For the text-containing cell, return its midpoint in [x, y] coordinate format. 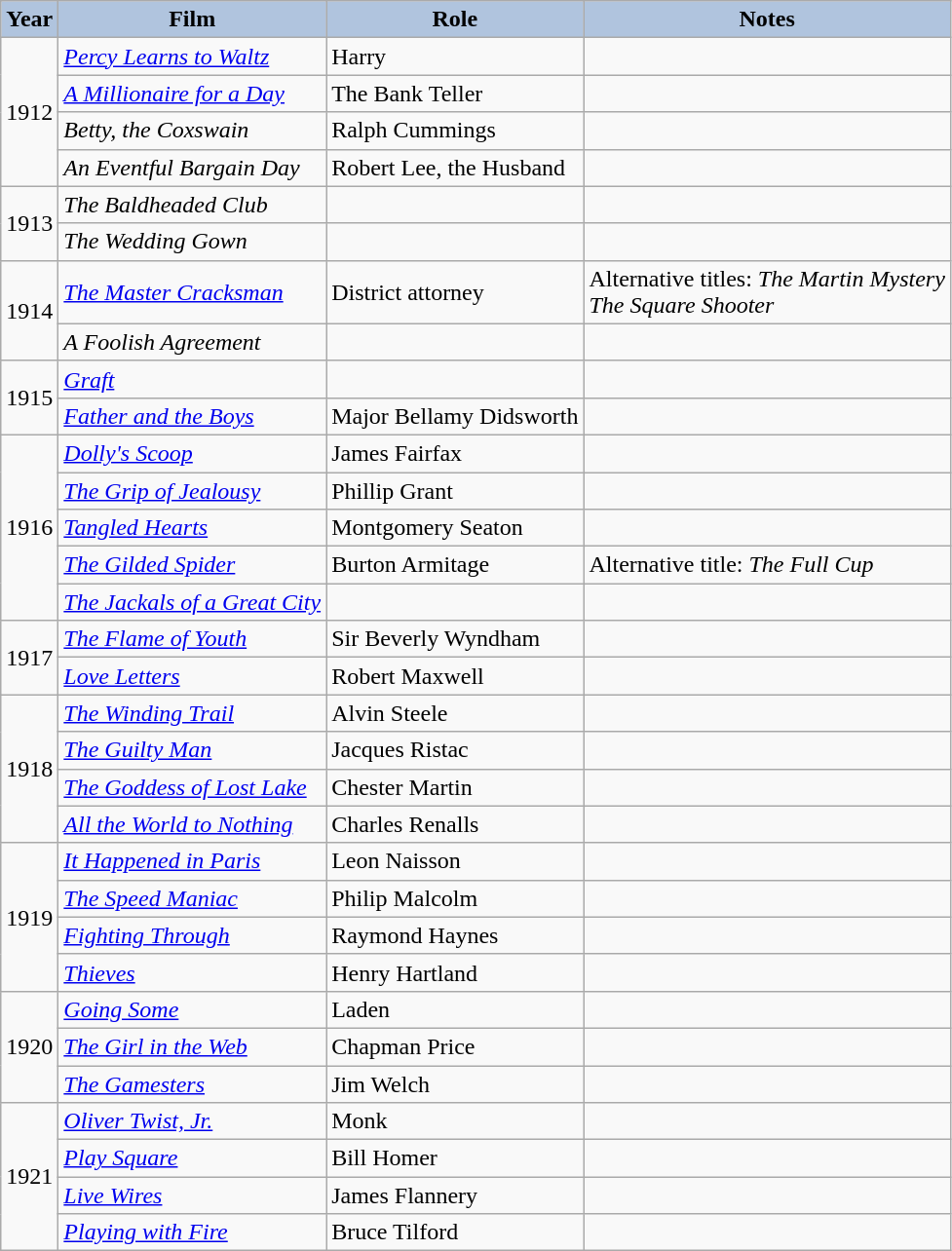
1921 [29, 1177]
1914 [29, 310]
The Gamesters [193, 1084]
Alternative title: The Full Cup [767, 565]
1920 [29, 1046]
The Baldheaded Club [193, 205]
Chester Martin [455, 787]
Raymond Haynes [455, 935]
Chapman Price [455, 1046]
The Wedding Gown [193, 242]
Robert Lee, the Husband [455, 168]
1916 [29, 527]
Leon Naisson [455, 861]
Robert Maxwell [455, 676]
Betty, the Coxswain [193, 131]
The Winding Trail [193, 713]
Percy Learns to Waltz [193, 57]
The Grip of Jealousy [193, 490]
Fighting Through [193, 935]
District attorney [455, 292]
Monk [455, 1121]
A Millionaire for a Day [193, 94]
Laden [455, 1009]
The Girl in the Web [193, 1046]
The Speed Maniac [193, 898]
1918 [29, 769]
Bill Homer [455, 1158]
Going Some [193, 1009]
Ralph Cummings [455, 131]
Phillip Grant [455, 490]
The Gilded Spider [193, 565]
Dolly's Scoop [193, 453]
Tangled Hearts [193, 528]
Year [29, 19]
Playing with Fire [193, 1232]
1915 [29, 398]
Film [193, 19]
Bruce Tilford [455, 1232]
Henry Hartland [455, 972]
James Fairfax [455, 453]
Notes [767, 19]
Live Wires [193, 1195]
The Flame of Youth [193, 639]
The Guilty Man [193, 750]
Graft [193, 379]
The Master Cracksman [193, 292]
1913 [29, 223]
Play Square [193, 1158]
The Jackals of a Great City [193, 602]
Role [455, 19]
Jim Welch [455, 1084]
James Flannery [455, 1195]
1917 [29, 658]
Love Letters [193, 676]
An Eventful Bargain Day [193, 168]
Jacques Ristac [455, 750]
Philip Malcolm [455, 898]
Alternative titles: The Martin MysteryThe Square Shooter [767, 292]
A Foolish Agreement [193, 342]
All the World to Nothing [193, 824]
Thieves [193, 972]
Major Bellamy Didsworth [455, 416]
Burton Armitage [455, 565]
It Happened in Paris [193, 861]
Charles Renalls [455, 824]
Father and the Boys [193, 416]
Oliver Twist, Jr. [193, 1121]
1912 [29, 112]
The Goddess of Lost Lake [193, 787]
1919 [29, 917]
Montgomery Seaton [455, 528]
Harry [455, 57]
The Bank Teller [455, 94]
Alvin Steele [455, 713]
Sir Beverly Wyndham [455, 639]
